Scan for the cell matching the given text and deliver its [X, Y] coordinate at center. 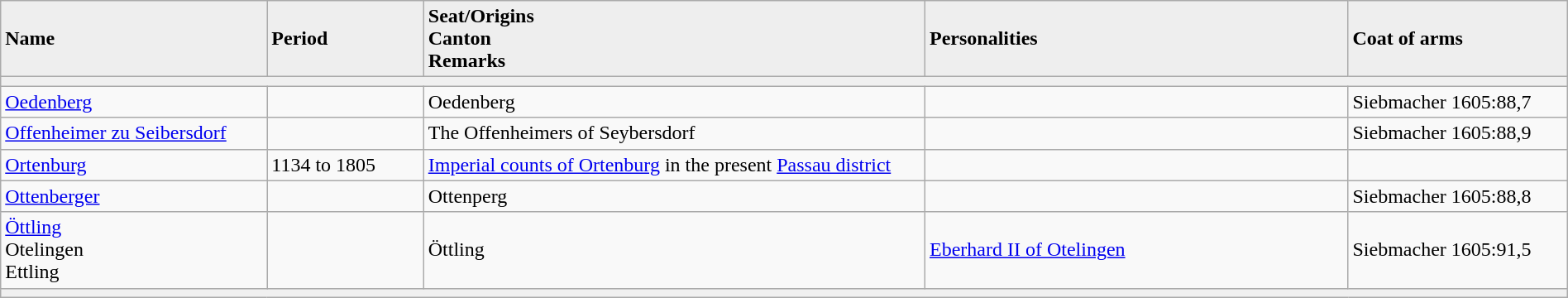
The Offenheimers of Seybersdorf [674, 133]
Offenheimer zu Seibersdorf [134, 133]
Period [346, 39]
Name [134, 39]
Personalities [1136, 39]
Siebmacher 1605:88,7 [1457, 102]
Imperial counts of Ortenburg in the present Passau district [674, 165]
Ottenberger [134, 196]
Ottenperg [674, 196]
Siebmacher 1605:88,9 [1457, 133]
Öttling [674, 250]
Siebmacher 1605:91,5 [1457, 250]
Eberhard II of Otelingen [1136, 250]
Seat/Origins Canton Remarks [674, 39]
Coat of arms [1457, 39]
Ortenburg [134, 165]
Öttling Otelingen Ettling [134, 250]
1134 to 1805 [346, 165]
Siebmacher 1605:88,8 [1457, 196]
